Identify which cell holds the provided text, then report its (x, y) central coordinate. 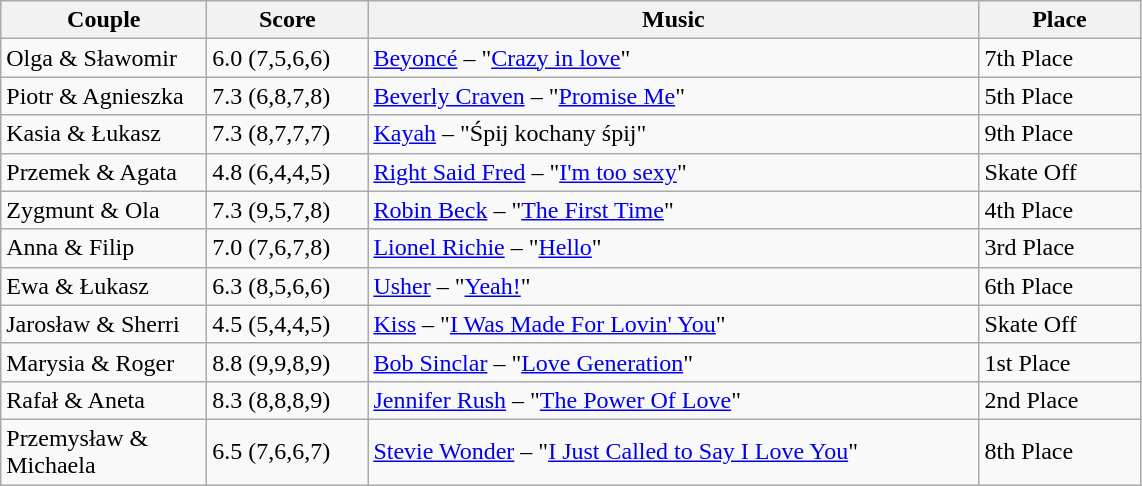
Jarosław & Sherri (104, 324)
8th Place (1060, 452)
Anna & Filip (104, 248)
Przemek & Agata (104, 172)
7.0 (7,6,7,8) (288, 248)
7.3 (9,5,7,8) (288, 210)
Kayah – "Śpij kochany śpij" (674, 134)
Place (1060, 20)
Zygmunt & Ola (104, 210)
3rd Place (1060, 248)
9th Place (1060, 134)
Piotr & Agnieszka (104, 96)
Score (288, 20)
1st Place (1060, 362)
6.5 (7,6,6,7) (288, 452)
Przemysław & Michaela (104, 452)
Music (674, 20)
Stevie Wonder – "I Just Called to Say I Love You" (674, 452)
Right Said Fred – "I'm too sexy" (674, 172)
Olga & Sławomir (104, 58)
Usher – "Yeah!" (674, 286)
8.8 (9,9,8,9) (288, 362)
Kasia & Łukasz (104, 134)
6th Place (1060, 286)
7th Place (1060, 58)
Beyoncé – "Crazy in love" (674, 58)
Lionel Richie – "Hello" (674, 248)
Beverly Craven – "Promise Me" (674, 96)
8.3 (8,8,8,9) (288, 400)
Couple (104, 20)
Rafał & Aneta (104, 400)
6.3 (8,5,6,6) (288, 286)
7.3 (6,8,7,8) (288, 96)
Robin Beck – "The First Time" (674, 210)
7.3 (8,7,7,7) (288, 134)
Ewa & Łukasz (104, 286)
Bob Sinclar – "Love Generation" (674, 362)
2nd Place (1060, 400)
Kiss – "I Was Made For Lovin' You" (674, 324)
4.5 (5,4,4,5) (288, 324)
6.0 (7,5,6,6) (288, 58)
4.8 (6,4,4,5) (288, 172)
Marysia & Roger (104, 362)
5th Place (1060, 96)
Jennifer Rush – "The Power Of Love" (674, 400)
4th Place (1060, 210)
